From the cell containing the given text, extract its center point as [x, y] coordinate. 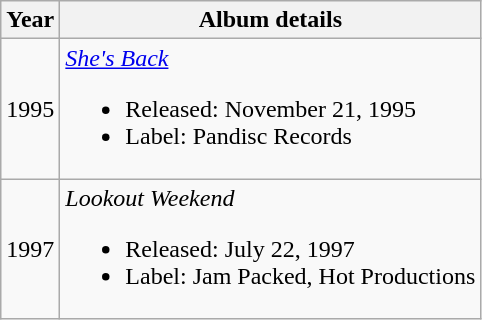
She's BackReleased: November 21, 1995Label: Pandisc Records [270, 109]
Lookout WeekendReleased: July 22, 1997Label: Jam Packed, Hot Productions [270, 249]
Album details [270, 20]
1995 [30, 109]
Year [30, 20]
1997 [30, 249]
